Determine the (x, y) coordinate at the center of the cell enclosing the given text.  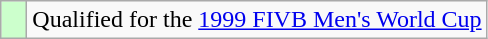
Qualified for the 1999 FIVB Men's World Cup (257, 20)
